Return [x, y] of the center of cell containing provided text 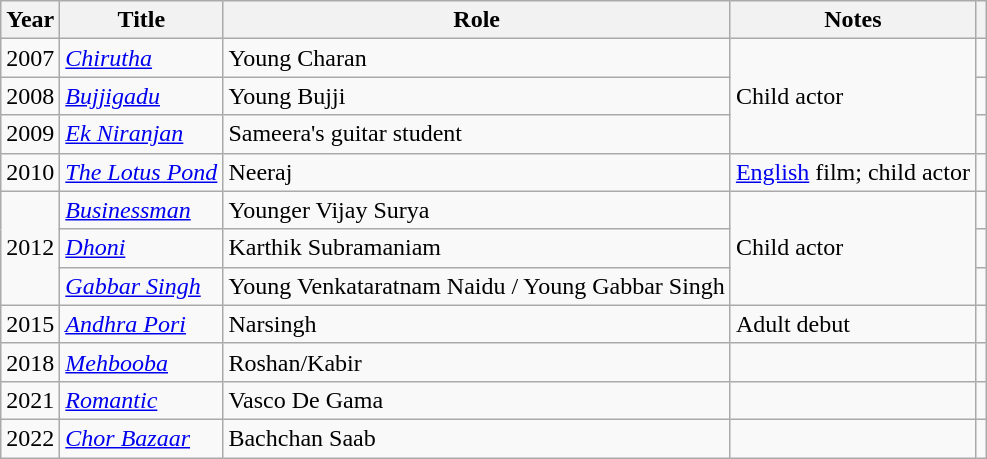
Chirutha [142, 58]
2007 [30, 58]
Title [142, 20]
English film; child actor [852, 172]
Dhoni [142, 248]
Gabbar Singh [142, 286]
Roshan/Kabir [476, 362]
Year [30, 20]
Sameera's guitar student [476, 134]
Young Charan [476, 58]
2015 [30, 324]
Bujjigadu [142, 96]
Role [476, 20]
Neeraj [476, 172]
Ek Niranjan [142, 134]
Narsingh [476, 324]
Bachchan Saab [476, 438]
2010 [30, 172]
Vasco De Gama [476, 400]
Adult debut [852, 324]
Karthik Subramaniam [476, 248]
2018 [30, 362]
2022 [30, 438]
Younger Vijay Surya [476, 210]
2009 [30, 134]
Andhra Pori [142, 324]
2008 [30, 96]
Young Venkataratnam Naidu / Young Gabbar Singh [476, 286]
2021 [30, 400]
Mehbooba [142, 362]
Chor Bazaar [142, 438]
The Lotus Pond [142, 172]
Businessman [142, 210]
2012 [30, 248]
Notes [852, 20]
Young Bujji [476, 96]
Romantic [142, 400]
